Identify which cell holds the provided text, then report its [x, y] central coordinate. 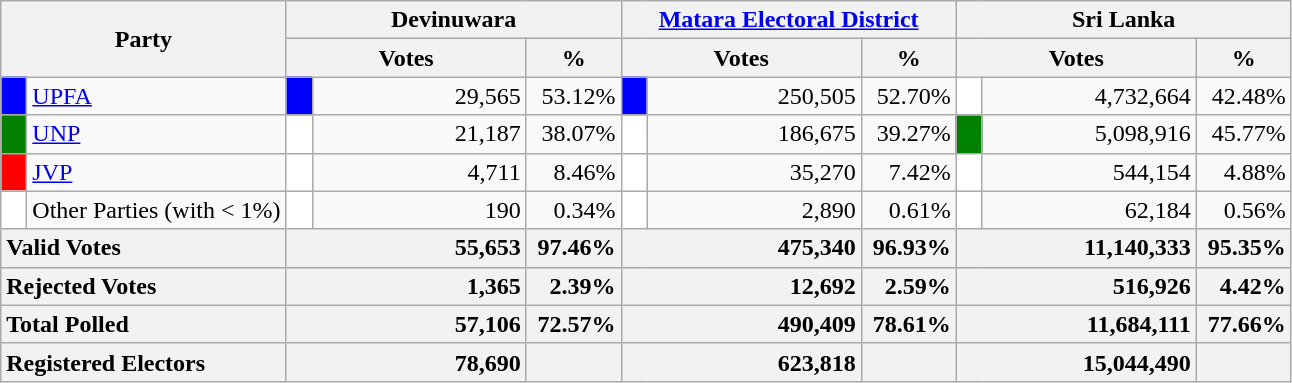
Matara Electoral District [788, 20]
Valid Votes [144, 248]
11,140,333 [1076, 248]
42.48% [1244, 96]
190 [419, 210]
52.70% [908, 96]
62,184 [1089, 210]
Total Polled [144, 324]
7.42% [908, 172]
516,926 [1076, 286]
97.46% [574, 248]
0.56% [1244, 210]
53.12% [574, 96]
UPFA [156, 96]
11,684,111 [1076, 324]
186,675 [754, 134]
1,365 [406, 286]
623,818 [741, 362]
Sri Lanka [1124, 20]
78,690 [406, 362]
2.39% [574, 286]
45.77% [1244, 134]
38.07% [574, 134]
475,340 [741, 248]
15,044,490 [1076, 362]
35,270 [754, 172]
250,505 [754, 96]
Devinuwara [454, 20]
5,098,916 [1089, 134]
Party [144, 39]
12,692 [741, 286]
95.35% [1244, 248]
96.93% [908, 248]
Registered Electors [144, 362]
4.42% [1244, 286]
2,890 [754, 210]
8.46% [574, 172]
4.88% [1244, 172]
29,565 [419, 96]
72.57% [574, 324]
0.61% [908, 210]
77.66% [1244, 324]
Other Parties (with < 1%) [156, 210]
57,106 [406, 324]
2.59% [908, 286]
0.34% [574, 210]
Rejected Votes [144, 286]
490,409 [741, 324]
JVP [156, 172]
21,187 [419, 134]
UNP [156, 134]
55,653 [406, 248]
78.61% [908, 324]
39.27% [908, 134]
4,732,664 [1089, 96]
4,711 [419, 172]
544,154 [1089, 172]
